Determine the (X, Y) coordinate at the center of the cell enclosing the given text.  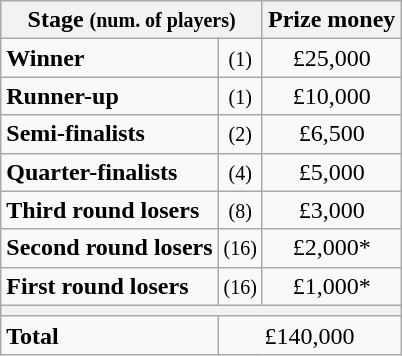
Second round losers (110, 248)
£6,500 (331, 134)
£1,000* (331, 286)
Third round losers (110, 210)
£2,000* (331, 248)
Prize money (331, 20)
Semi-finalists (110, 134)
Stage (num. of players) (132, 20)
Quarter-finalists (110, 172)
£140,000 (310, 335)
(4) (240, 172)
£5,000 (331, 172)
Winner (110, 58)
£10,000 (331, 96)
First round losers (110, 286)
(2) (240, 134)
£25,000 (331, 58)
(8) (240, 210)
£3,000 (331, 210)
Runner-up (110, 96)
Total (110, 335)
